Scan for the cell matching the given text and deliver its [X, Y] coordinate at center. 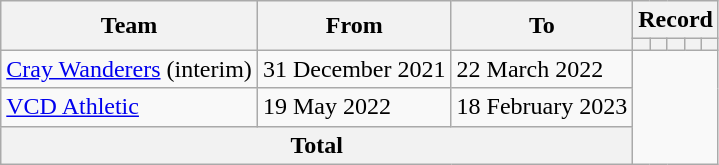
From [354, 26]
Total [317, 145]
Cray Wanderers (interim) [130, 69]
18 February 2023 [542, 107]
19 May 2022 [354, 107]
31 December 2021 [354, 69]
Record [676, 20]
VCD Athletic [130, 107]
Team [130, 26]
22 March 2022 [542, 69]
To [542, 26]
